Output the (X, Y) coordinate of the center of the cell containing the given text.  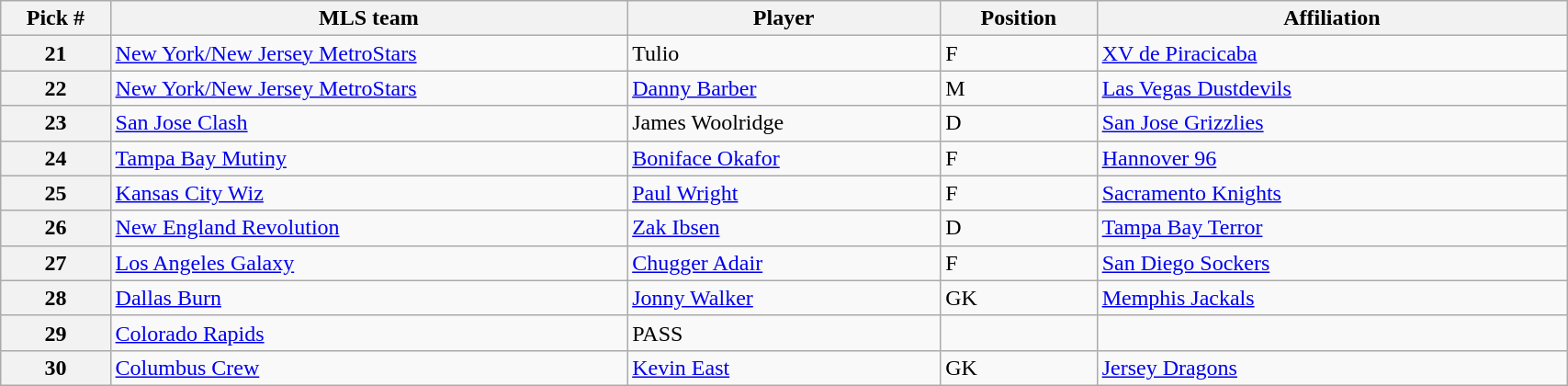
Jonny Walker (784, 298)
22 (55, 88)
Kevin East (784, 368)
Player (784, 18)
Boniface Okafor (784, 158)
Paul Wright (784, 193)
San Jose Grizzlies (1332, 123)
San Diego Sockers (1332, 263)
Position (1019, 18)
M (1019, 88)
26 (55, 228)
Las Vegas Dustdevils (1332, 88)
Los Angeles Galaxy (369, 263)
James Woolridge (784, 123)
21 (55, 53)
Tampa Bay Terror (1332, 228)
27 (55, 263)
Danny Barber (784, 88)
30 (55, 368)
29 (55, 333)
MLS team (369, 18)
Memphis Jackals (1332, 298)
PASS (784, 333)
Tulio (784, 53)
XV de Piracicaba (1332, 53)
Columbus Crew (369, 368)
23 (55, 123)
New England Revolution (369, 228)
Chugger Adair (784, 263)
Affiliation (1332, 18)
25 (55, 193)
Zak Ibsen (784, 228)
24 (55, 158)
Jersey Dragons (1332, 368)
Hannover 96 (1332, 158)
Sacramento Knights (1332, 193)
Kansas City Wiz (369, 193)
28 (55, 298)
Dallas Burn (369, 298)
Colorado Rapids (369, 333)
Pick # (55, 18)
Tampa Bay Mutiny (369, 158)
San Jose Clash (369, 123)
